Detect which cell encompasses the target text, then output its (x, y) center coordinate. 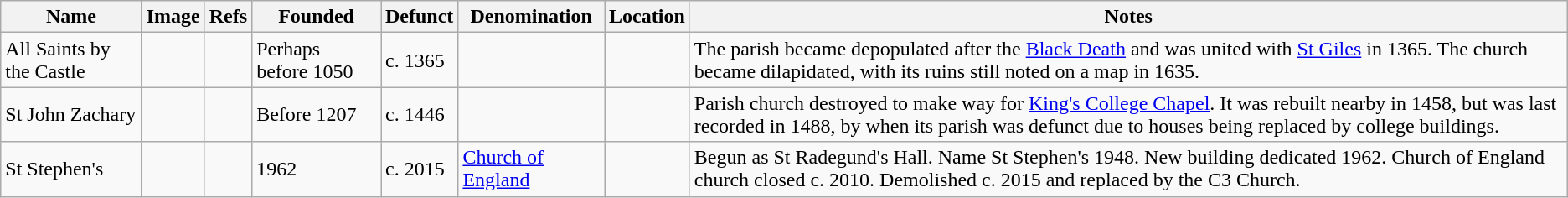
All Saints by the Castle (71, 60)
St John Zachary (71, 114)
Image (173, 17)
Denomination (531, 17)
c. 1365 (419, 60)
Notes (1128, 17)
Location (647, 17)
Church of England (531, 169)
Before 1207 (317, 114)
c. 1446 (419, 114)
1962 (317, 169)
Perhaps before 1050 (317, 60)
Name (71, 17)
Founded (317, 17)
Refs (228, 17)
St Stephen's (71, 169)
Defunct (419, 17)
c. 2015 (419, 169)
